Extract the (x, y) coordinate from the center of the cell holding the provided text.  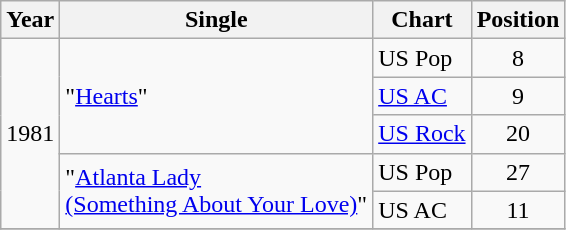
9 (518, 96)
Single (216, 20)
8 (518, 58)
"Hearts" (216, 96)
Year (30, 20)
20 (518, 134)
Chart (422, 20)
1981 (30, 134)
11 (518, 210)
US Rock (422, 134)
27 (518, 172)
"Atlanta Lady(Something About Your Love)" (216, 191)
Position (518, 20)
